Capture the cell that displays the provided text and extract its (x, y) central coordinate. 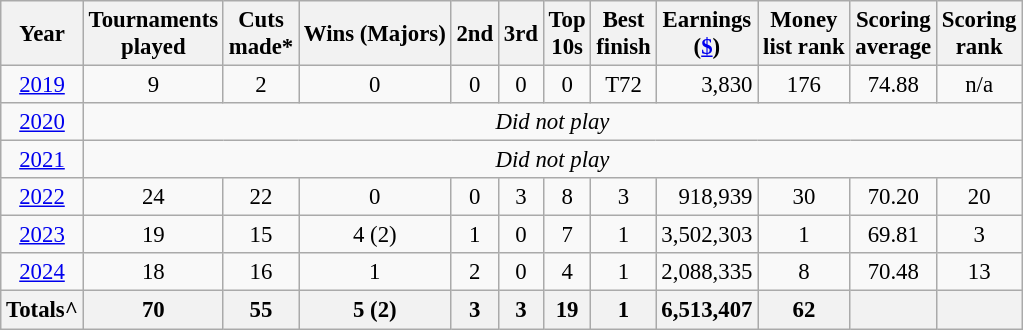
70 (153, 310)
20 (980, 197)
Scoring average (894, 34)
Year (42, 34)
55 (260, 310)
Cuts made* (260, 34)
70.48 (894, 273)
4 (567, 273)
2021 (42, 160)
3,830 (707, 85)
5 (2) (376, 310)
Totals^ (42, 310)
2022 (42, 197)
176 (804, 85)
15 (260, 235)
Scoringrank (980, 34)
69.81 (894, 235)
918,939 (707, 197)
74.88 (894, 85)
9 (153, 85)
3rd (520, 34)
18 (153, 273)
70.20 (894, 197)
n/a (980, 85)
2nd (474, 34)
T72 (624, 85)
Moneylist rank (804, 34)
2024 (42, 273)
7 (567, 235)
2,088,335 (707, 273)
6,513,407 (707, 310)
3,502,303 (707, 235)
16 (260, 273)
Top 10s (567, 34)
24 (153, 197)
Best finish (624, 34)
2020 (42, 122)
62 (804, 310)
13 (980, 273)
2019 (42, 85)
22 (260, 197)
Wins (Majors) (376, 34)
4 (2) (376, 235)
2023 (42, 235)
Tournaments played (153, 34)
30 (804, 197)
Earnings($) (707, 34)
